Return [X, Y] of the center of cell containing provided text 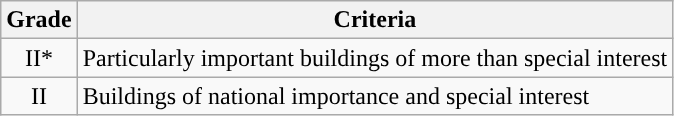
II* [39, 58]
Grade [39, 20]
Buildings of national importance and special interest [375, 96]
Criteria [375, 20]
II [39, 96]
Particularly important buildings of more than special interest [375, 58]
